Search for the cell housing the specified text and yield its [X, Y] center coordinate. 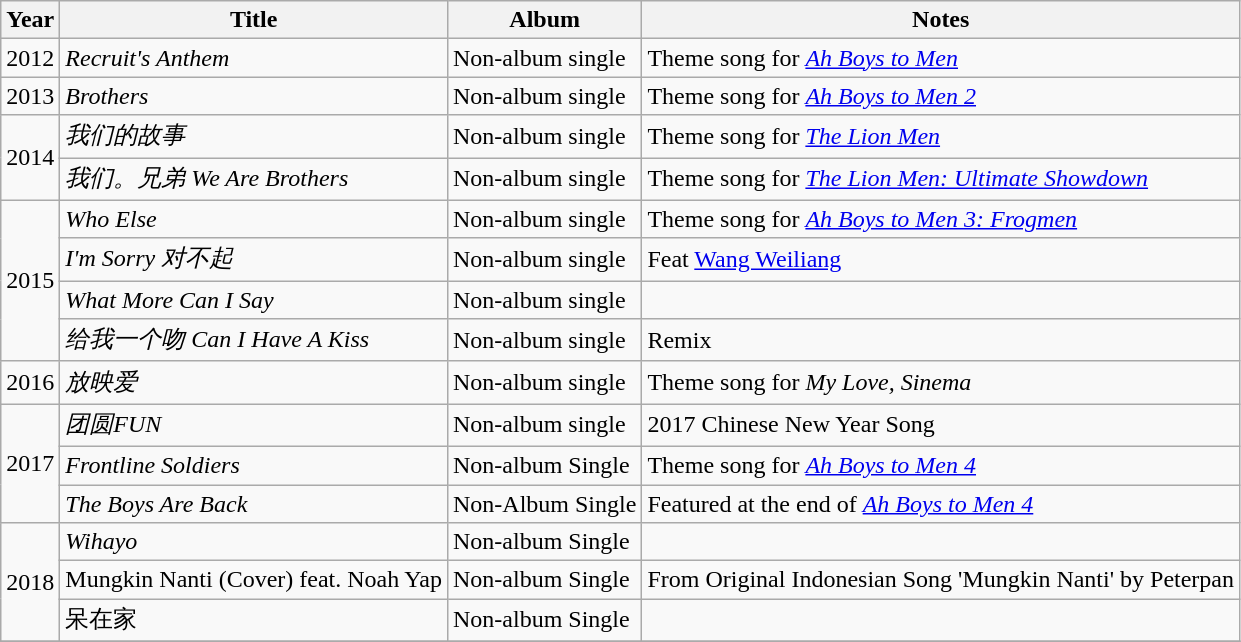
Mungkin Nanti (Cover) feat. Noah Yap [254, 580]
2017 [30, 464]
Year [30, 20]
Remix [941, 340]
Theme song for Ah Boys to Men [941, 58]
Theme song for Ah Boys to Men 4 [941, 465]
Brothers [254, 96]
I'm Sorry 对不起 [254, 260]
Theme song for The Lion Men [941, 136]
Theme song for The Lion Men: Ultimate Showdown [941, 180]
2017 Chinese New Year Song [941, 426]
2014 [30, 158]
给我一个吻 Can I Have A Kiss [254, 340]
2018 [30, 582]
Frontline Soldiers [254, 465]
2015 [30, 280]
团圆FUN [254, 426]
2016 [30, 382]
The Boys Are Back [254, 503]
Recruit's Anthem [254, 58]
Wihayo [254, 542]
Feat Wang Weiliang [941, 260]
Who Else [254, 219]
2012 [30, 58]
Theme song for My Love, Sinema [941, 382]
Title [254, 20]
呆在家 [254, 620]
Notes [941, 20]
Non-Album Single [544, 503]
From Original Indonesian Song 'Mungkin Nanti' by Peterpan [941, 580]
放映爱 [254, 382]
我们。兄弟 We Are Brothers [254, 180]
Album [544, 20]
Theme song for Ah Boys to Men 2 [941, 96]
2013 [30, 96]
我们的故事 [254, 136]
What More Can I Say [254, 300]
Theme song for Ah Boys to Men 3: Frogmen [941, 219]
Featured at the end of Ah Boys to Men 4 [941, 503]
